Scan for the cell matching the given text and deliver its [x, y] coordinate at center. 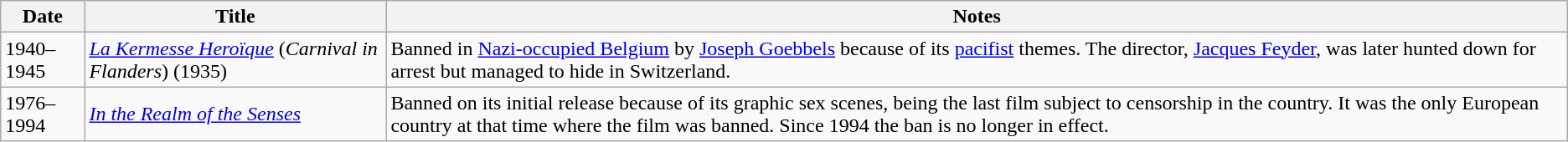
In the Realm of the Senses [235, 114]
1976–1994 [43, 114]
Title [235, 17]
Notes [977, 17]
1940–1945 [43, 60]
Date [43, 17]
La Kermesse Heroïque (Carnival in Flanders) (1935) [235, 60]
